Scan for the cell matching the given text and deliver its (x, y) coordinate at center. 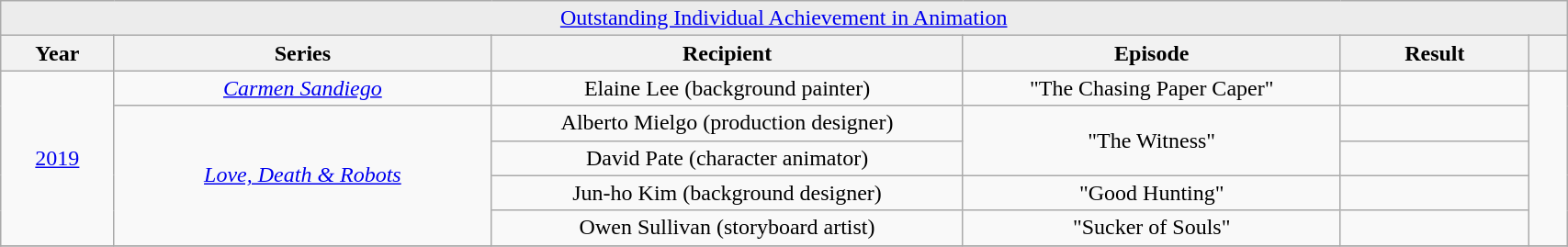
David Pate (character animator) (728, 158)
"Good Hunting" (1152, 193)
"The Chasing Paper Caper" (1152, 88)
Episode (1152, 53)
Elaine Lee (background painter) (728, 88)
Love, Death & Robots (303, 175)
Jun-ho Kim (background designer) (728, 193)
Carmen Sandiego (303, 88)
Year (57, 53)
Outstanding Individual Achievement in Animation (784, 18)
"The Witness" (1152, 140)
2019 (57, 158)
Alberto Mielgo (production designer) (728, 123)
Result (1435, 53)
Owen Sullivan (storyboard artist) (728, 228)
Series (303, 53)
"Sucker of Souls" (1152, 228)
Recipient (728, 53)
